Scan for the cell matching the given text and deliver its [X, Y] coordinate at center. 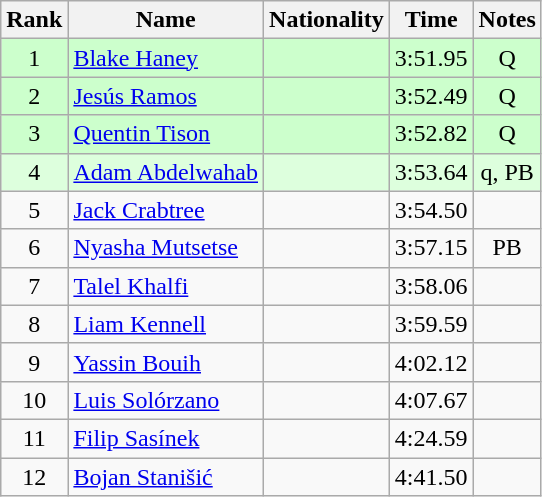
3:54.50 [431, 210]
2 [34, 96]
8 [34, 324]
Nationality [327, 20]
4:41.50 [431, 477]
3:52.49 [431, 96]
9 [34, 362]
3:51.95 [431, 58]
Jesús Ramos [166, 96]
Quentin Tison [166, 134]
Time [431, 20]
12 [34, 477]
Filip Sasínek [166, 438]
3:58.06 [431, 286]
3 [34, 134]
4:07.67 [431, 400]
4:02.12 [431, 362]
4:24.59 [431, 438]
3:53.64 [431, 172]
Jack Crabtree [166, 210]
PB [507, 248]
Notes [507, 20]
Nyasha Mutsetse [166, 248]
Blake Haney [166, 58]
1 [34, 58]
3:52.82 [431, 134]
7 [34, 286]
11 [34, 438]
q, PB [507, 172]
3:59.59 [431, 324]
Talel Khalfi [166, 286]
Name [166, 20]
5 [34, 210]
3:57.15 [431, 248]
Rank [34, 20]
6 [34, 248]
4 [34, 172]
Adam Abdelwahab [166, 172]
Yassin Bouih [166, 362]
Luis Solórzano [166, 400]
Bojan Stanišić [166, 477]
10 [34, 400]
Liam Kennell [166, 324]
